Provide the [x, y] coordinate of the cell's center where the given text is located.  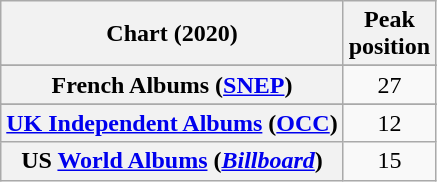
12 [389, 123]
UK Independent Albums (OCC) [172, 123]
15 [389, 161]
US World Albums (Billboard) [172, 161]
Chart (2020) [172, 34]
French Albums (SNEP) [172, 85]
27 [389, 85]
Peakposition [389, 34]
